Determine the [X, Y] coordinate at the center of the cell enclosing the given text.  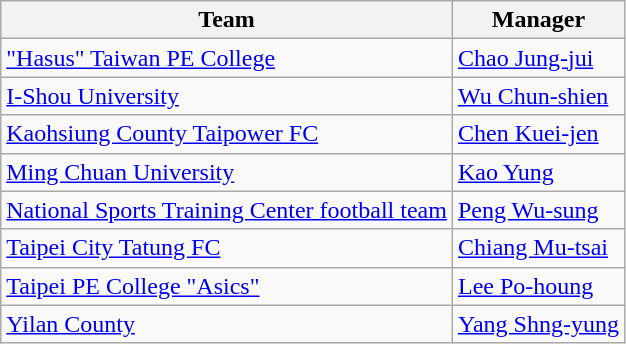
Team [227, 20]
Peng Wu-sung [538, 210]
Taipei PE College "Asics" [227, 286]
Kao Yung [538, 172]
Wu Chun-shien [538, 96]
Yilan County [227, 324]
I-Shou University [227, 96]
Chao Jung-jui [538, 58]
Manager [538, 20]
Taipei City Tatung FC [227, 248]
National Sports Training Center football team [227, 210]
Chen Kuei-jen [538, 134]
Chiang Mu-tsai [538, 248]
"Hasus" Taiwan PE College [227, 58]
Kaohsiung County Taipower FC [227, 134]
Yang Shng-yung [538, 324]
Ming Chuan University [227, 172]
Lee Po-houng [538, 286]
